Find where the given text appears and provide that cell's center as [X, Y] coordinate. 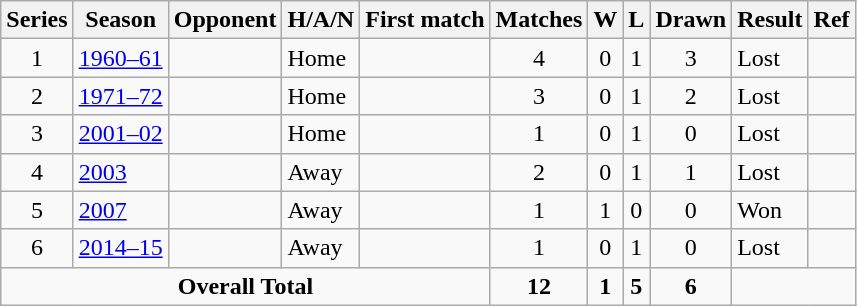
2003 [120, 172]
1960–61 [120, 58]
1971–72 [120, 96]
H/A/N [321, 20]
Drawn [691, 20]
L [636, 20]
W [606, 20]
Ref [832, 20]
Won [770, 210]
Opponent [225, 20]
Result [770, 20]
2001–02 [120, 134]
2014–15 [120, 248]
Season [120, 20]
Series [37, 20]
First match [425, 20]
Matches [539, 20]
2007 [120, 210]
Overall Total [246, 286]
12 [539, 286]
